Locate the cell with the specified text and output its [X, Y] center coordinate. 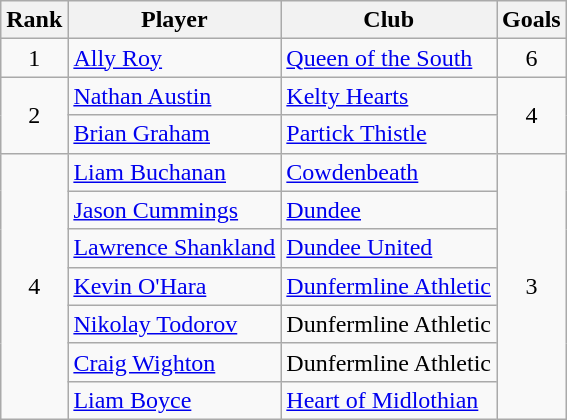
Heart of Midlothian [389, 400]
3 [531, 286]
Craig Wighton [174, 362]
Kevin O'Hara [174, 286]
Player [174, 20]
Nathan Austin [174, 96]
Partick Thistle [389, 134]
Jason Cummings [174, 210]
Lawrence Shankland [174, 248]
Nikolay Todorov [174, 324]
Dundee United [389, 248]
1 [34, 58]
Goals [531, 20]
6 [531, 58]
Liam Buchanan [174, 172]
Dundee [389, 210]
2 [34, 115]
Rank [34, 20]
Ally Roy [174, 58]
Liam Boyce [174, 400]
Brian Graham [174, 134]
Club [389, 20]
Queen of the South [389, 58]
Kelty Hearts [389, 96]
Cowdenbeath [389, 172]
